Scan for the cell matching the given text and deliver its [X, Y] coordinate at center. 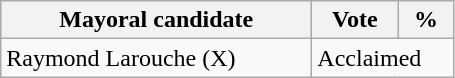
Vote [355, 20]
Raymond Larouche (X) [156, 58]
Acclaimed [383, 58]
Mayoral candidate [156, 20]
% [426, 20]
